From the cell containing the given text, extract its center point as (X, Y) coordinate. 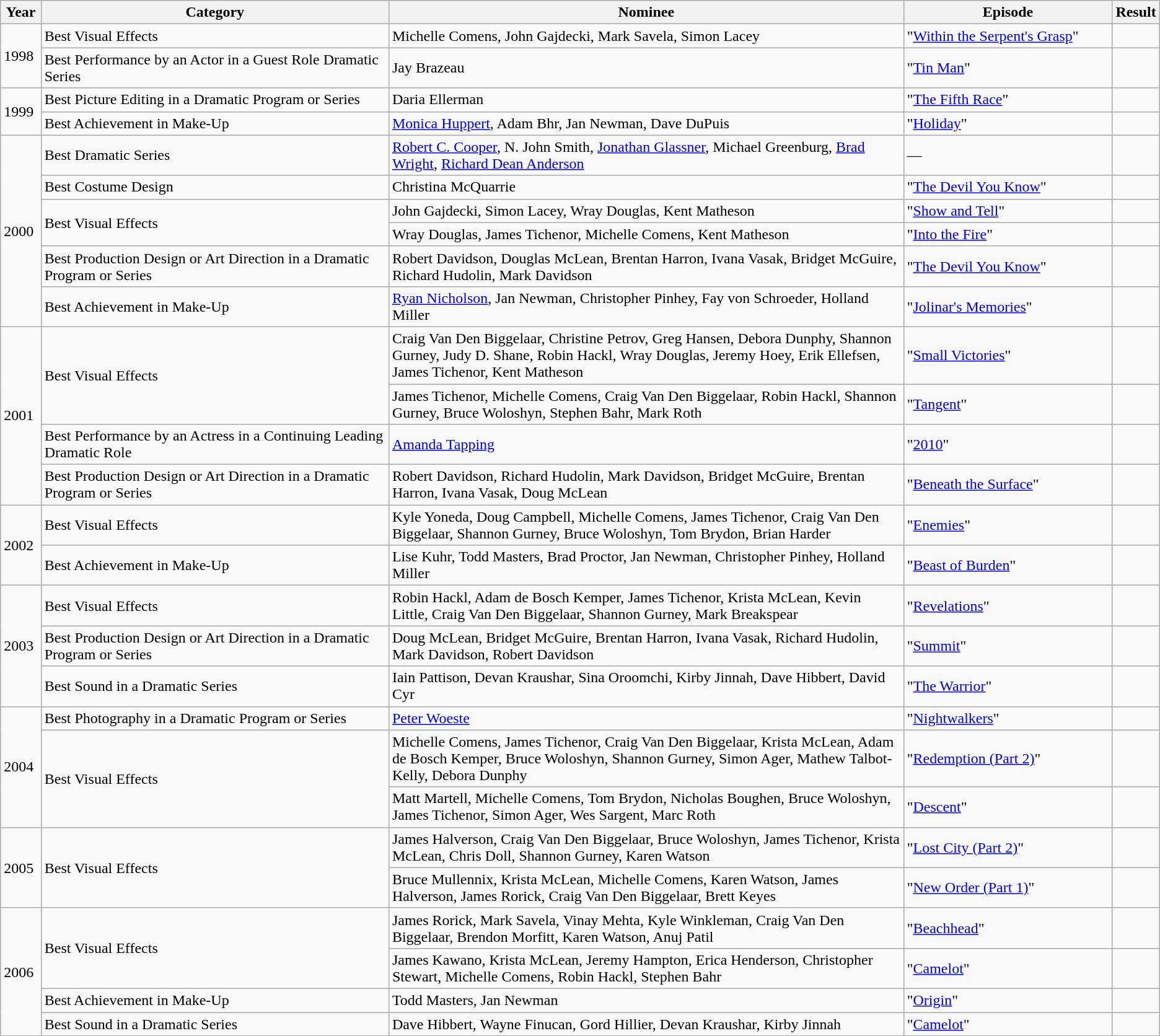
"Revelations" (1008, 606)
2001 (21, 415)
Nominee (646, 12)
Iain Pattison, Devan Kraushar, Sina Oroomchi, Kirby Jinnah, Dave Hibbert, David Cyr (646, 687)
"Beast of Burden" (1008, 565)
James Rorick, Mark Savela, Vinay Mehta, Kyle Winkleman, Craig Van Den Biggelaar, Brendon Morfitt, Karen Watson, Anuj Patil (646, 928)
Best Photography in a Dramatic Program or Series (214, 718)
"Jolinar's Memories" (1008, 306)
Best Dramatic Series (214, 155)
James Kawano, Krista McLean, Jeremy Hampton, Erica Henderson, Christopher Stewart, Michelle Comens, Robin Hackl, Stephen Bahr (646, 968)
"Beneath the Surface" (1008, 485)
Kyle Yoneda, Doug Campbell, Michelle Comens, James Tichenor, Craig Van Den Biggelaar, Shannon Gurney, Bruce Woloshyn, Tom Brydon, Brian Harder (646, 525)
Best Performance by an Actor in a Guest Role Dramatic Series (214, 68)
"The Warrior" (1008, 687)
"Into the Fire" (1008, 234)
"2010" (1008, 445)
Jay Brazeau (646, 68)
"Redemption (Part 2)" (1008, 758)
"Origin" (1008, 1000)
Lise Kuhr, Todd Masters, Brad Proctor, Jan Newman, Christopher Pinhey, Holland Miller (646, 565)
2005 (21, 867)
Monica Huppert, Adam Bhr, Jan Newman, Dave DuPuis (646, 123)
1998 (21, 56)
"Beachhead" (1008, 928)
Doug McLean, Bridget McGuire, Brentan Harron, Ivana Vasak, Richard Hudolin, Mark Davidson, Robert Davidson (646, 646)
"The Fifth Race" (1008, 100)
"Summit" (1008, 646)
2004 (21, 767)
Christina McQuarrie (646, 187)
Ryan Nicholson, Jan Newman, Christopher Pinhey, Fay von Schroeder, Holland Miller (646, 306)
John Gajdecki, Simon Lacey, Wray Douglas, Kent Matheson (646, 211)
"Enemies" (1008, 525)
Michelle Comens, John Gajdecki, Mark Savela, Simon Lacey (646, 36)
Peter Woeste (646, 718)
Wray Douglas, James Tichenor, Michelle Comens, Kent Matheson (646, 234)
— (1008, 155)
2003 (21, 646)
Best Costume Design (214, 187)
James Halverson, Craig Van Den Biggelaar, Bruce Woloshyn, James Tichenor, Krista McLean, Chris Doll, Shannon Gurney, Karen Watson (646, 848)
Robert Davidson, Richard Hudolin, Mark Davidson, Bridget McGuire, Brentan Harron, Ivana Vasak, Doug McLean (646, 485)
Category (214, 12)
Dave Hibbert, Wayne Finucan, Gord Hillier, Devan Kraushar, Kirby Jinnah (646, 1024)
Robert Davidson, Douglas McLean, Brentan Harron, Ivana Vasak, Bridget McGuire, Richard Hudolin, Mark Davidson (646, 266)
2000 (21, 230)
Best Performance by an Actress in a Continuing Leading Dramatic Role (214, 445)
"Tangent" (1008, 404)
1999 (21, 112)
"Descent" (1008, 807)
"Within the Serpent's Grasp" (1008, 36)
2002 (21, 545)
Robin Hackl, Adam de Bosch Kemper, James Tichenor, Krista McLean, Kevin Little, Craig Van Den Biggelaar, Shannon Gurney, Mark Breakspear (646, 606)
Year (21, 12)
"Nightwalkers" (1008, 718)
Matt Martell, Michelle Comens, Tom Brydon, Nicholas Boughen, Bruce Woloshyn, James Tichenor, Simon Ager, Wes Sargent, Marc Roth (646, 807)
Todd Masters, Jan Newman (646, 1000)
"Holiday" (1008, 123)
Daria Ellerman (646, 100)
Bruce Mullennix, Krista McLean, Michelle Comens, Karen Watson, James Halverson, James Rorick, Craig Van Den Biggelaar, Brett Keyes (646, 887)
Amanda Tapping (646, 445)
"Tin Man" (1008, 68)
Result (1136, 12)
James Tichenor, Michelle Comens, Craig Van Den Biggelaar, Robin Hackl, Shannon Gurney, Bruce Woloshyn, Stephen Bahr, Mark Roth (646, 404)
"Show and Tell" (1008, 211)
"New Order (Part 1)" (1008, 887)
Best Picture Editing in a Dramatic Program or Series (214, 100)
Episode (1008, 12)
Robert C. Cooper, N. John Smith, Jonathan Glassner, Michael Greenburg, Brad Wright, Richard Dean Anderson (646, 155)
"Small Victories" (1008, 355)
2006 (21, 972)
"Lost City (Part 2)" (1008, 848)
